Identify which cell holds the provided text, then report its [X, Y] central coordinate. 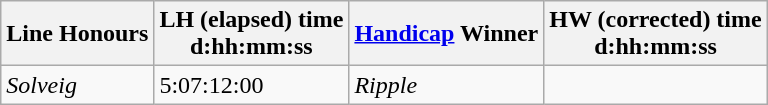
LH (elapsed) time d:hh:mm:ss [252, 34]
HW (corrected) time d:hh:mm:ss [656, 34]
Handicap Winner [446, 34]
Solveig [78, 85]
5:07:12:00 [252, 85]
Ripple [446, 85]
Line Honours [78, 34]
